For the text-containing cell, return its midpoint in [x, y] coordinate format. 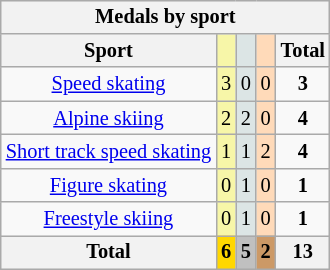
Short track speed skating [108, 152]
5 [246, 253]
Freestyle skiing [108, 219]
Speed skating [108, 84]
Sport [108, 51]
Figure skating [108, 185]
Medals by sport [166, 17]
13 [303, 253]
Alpine skiing [108, 118]
6 [226, 253]
